Find where the given text appears and provide that cell's center as [x, y] coordinate. 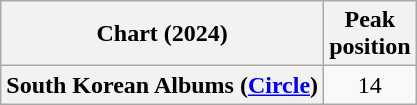
South Korean Albums (Circle) [162, 85]
Chart (2024) [162, 34]
14 [370, 85]
Peakposition [370, 34]
